Identify which cell holds the provided text, then report its [x, y] central coordinate. 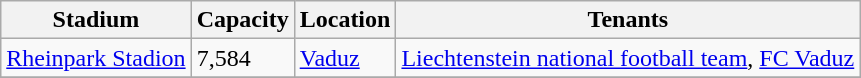
Vaduz [345, 58]
Liechtenstein national football team, FC Vaduz [628, 58]
Stadium [96, 20]
Location [345, 20]
7,584 [242, 58]
Tenants [628, 20]
Rheinpark Stadion [96, 58]
Capacity [242, 20]
